Return (x, y) of the center of cell containing provided text 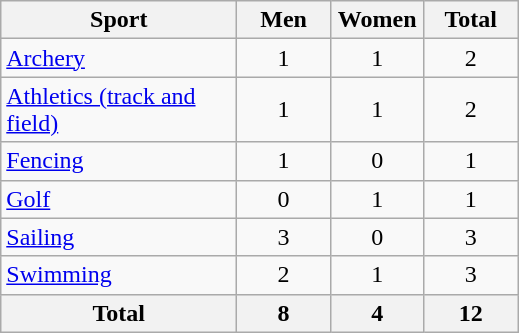
Women (377, 20)
Swimming (119, 275)
Archery (119, 58)
8 (284, 313)
Sport (119, 20)
4 (377, 313)
Fencing (119, 161)
12 (471, 313)
Athletics (track and field) (119, 110)
Sailing (119, 237)
Golf (119, 199)
Men (284, 20)
